Identify which cell holds the provided text, then report its [X, Y] central coordinate. 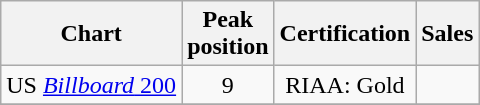
US Billboard 200 [92, 85]
Certification [345, 34]
RIAA: Gold [345, 85]
Sales [448, 34]
Chart [92, 34]
9 [228, 85]
Peakposition [228, 34]
